Extract the [x, y] coordinate from the center of the cell holding the provided text.  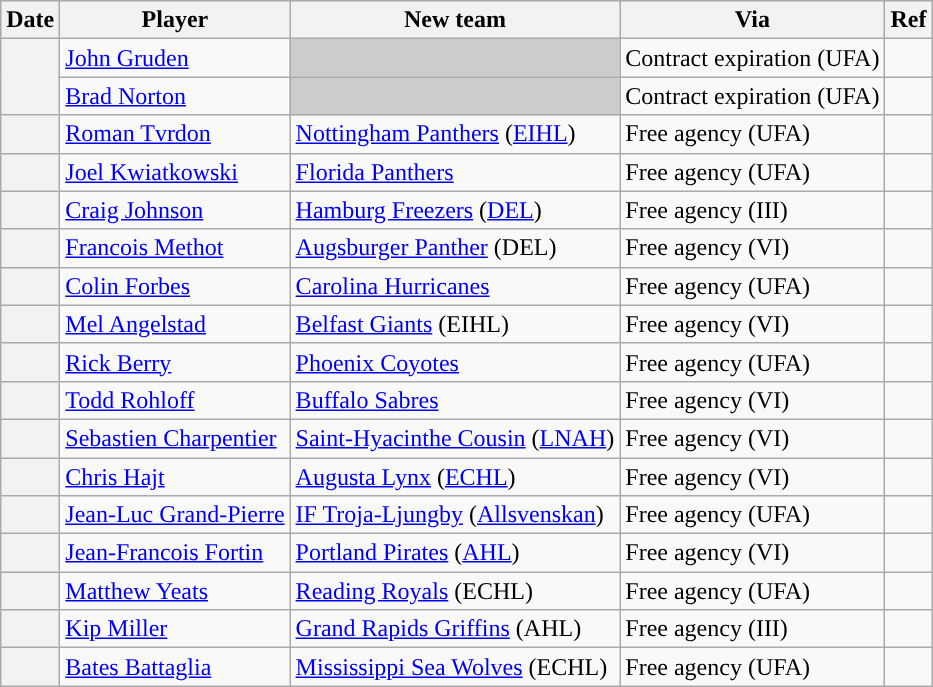
Bates Battaglia [175, 667]
IF Troja-Ljungby (Allsvenskan) [455, 515]
Portland Pirates (AHL) [455, 553]
Jean-Luc Grand-Pierre [175, 515]
Roman Tvrdon [175, 134]
Chris Hajt [175, 477]
Nottingham Panthers (EIHL) [455, 134]
Joel Kwiatkowski [175, 172]
Reading Royals (ECHL) [455, 591]
Belfast Giants (EIHL) [455, 324]
Rick Berry [175, 362]
John Gruden [175, 58]
Ref [908, 20]
Player [175, 20]
Todd Rohloff [175, 400]
Florida Panthers [455, 172]
Craig Johnson [175, 210]
Sebastien Charpentier [175, 438]
Brad Norton [175, 96]
Augusta Lynx (ECHL) [455, 477]
Matthew Yeats [175, 591]
New team [455, 20]
Hamburg Freezers (DEL) [455, 210]
Augsburger Panther (DEL) [455, 248]
Grand Rapids Griffins (AHL) [455, 629]
Carolina Hurricanes [455, 286]
Via [752, 20]
Jean-Francois Fortin [175, 553]
Mel Angelstad [175, 324]
Date [30, 20]
Colin Forbes [175, 286]
Saint-Hyacinthe Cousin (LNAH) [455, 438]
Kip Miller [175, 629]
Phoenix Coyotes [455, 362]
Mississippi Sea Wolves (ECHL) [455, 667]
Buffalo Sabres [455, 400]
Francois Methot [175, 248]
